Detect which cell encompasses the target text, then output its [X, Y] center coordinate. 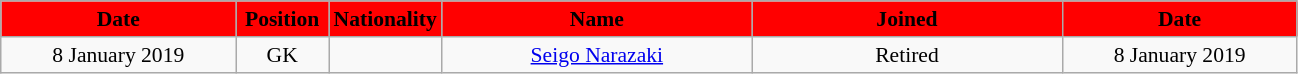
Position [282, 19]
Nationality [384, 19]
GK [282, 55]
Name [597, 19]
Seigo Narazaki [597, 55]
Retired [907, 55]
Joined [907, 19]
